Find where the given text appears and provide that cell's center as (x, y) coordinate. 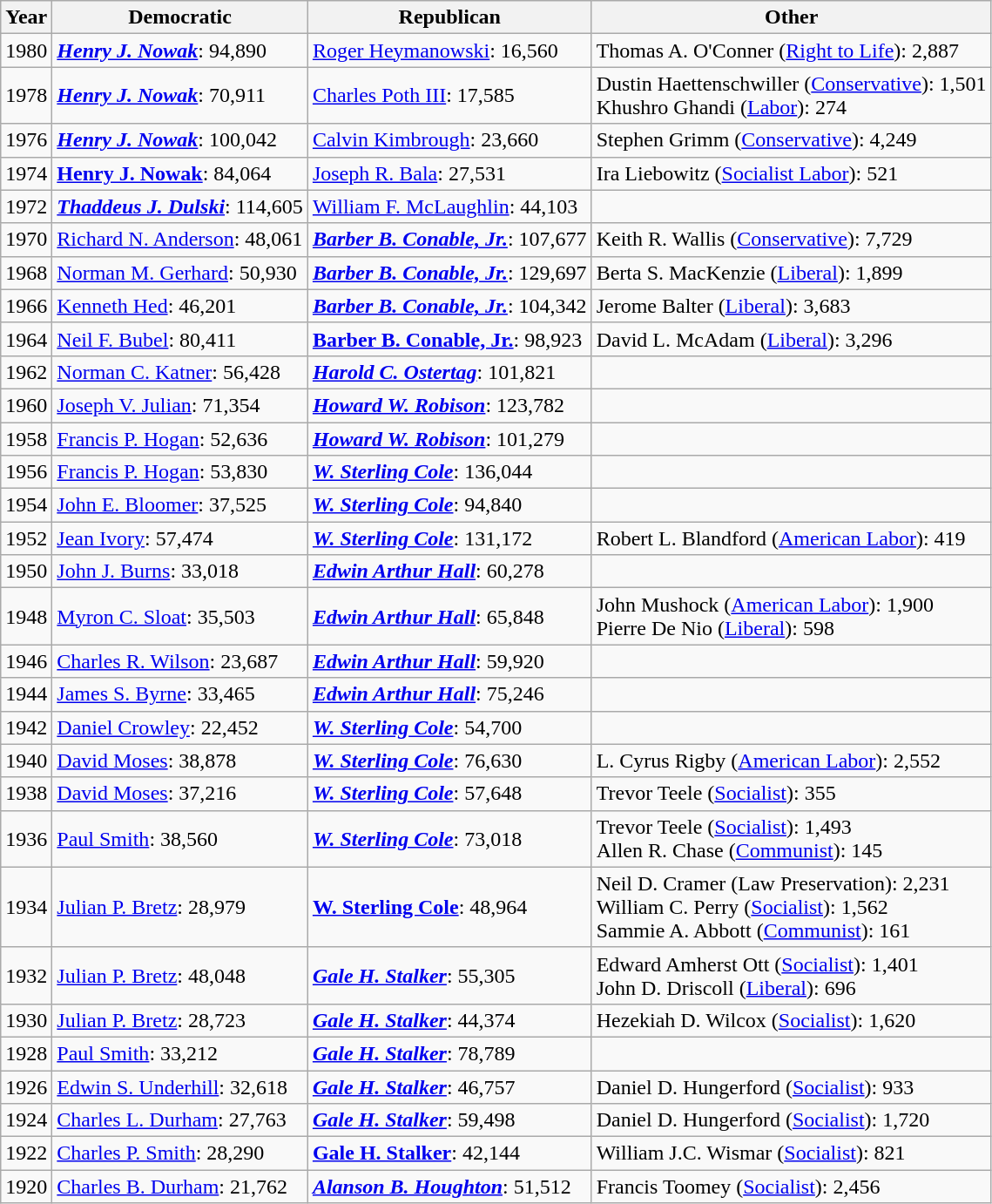
Gale H. Stalker: 46,757 (449, 1086)
David Moses: 38,878 (180, 761)
Henry J. Nowak: 94,890 (180, 51)
William J.C. Wismar (Socialist): 821 (791, 1153)
Julian P. Bretz: 48,048 (180, 976)
Kenneth Hed: 46,201 (180, 306)
1970 (26, 240)
Charles P. Smith: 28,290 (180, 1153)
Edwin Arthur Hall: 75,246 (449, 694)
Berta S. MacKenzie (Liberal): 1,899 (791, 273)
L. Cyrus Rigby (American Labor): 2,552 (791, 761)
1972 (26, 206)
W. Sterling Cole: 48,964 (449, 907)
Robert L. Blandford (American Labor): 419 (791, 538)
Neil F. Bubel: 80,411 (180, 339)
1978 (26, 96)
W. Sterling Cole: 131,172 (449, 538)
Barber B. Conable, Jr.: 107,677 (449, 240)
1960 (26, 405)
John E. Bloomer: 37,525 (180, 505)
1952 (26, 538)
W. Sterling Cole: 76,630 (449, 761)
W. Sterling Cole: 73,018 (449, 838)
Gale H. Stalker: 59,498 (449, 1120)
Francis P. Hogan: 52,636 (180, 438)
Ira Liebowitz (Socialist Labor): 521 (791, 173)
1920 (26, 1187)
W. Sterling Cole: 136,044 (449, 472)
Year (26, 17)
1944 (26, 694)
Gale H. Stalker: 78,789 (449, 1053)
Gale H. Stalker: 44,374 (449, 1020)
Norman C. Katner: 56,428 (180, 372)
Stephen Grimm (Conservative): 4,249 (791, 140)
Richard N. Anderson: 48,061 (180, 240)
1958 (26, 438)
Howard W. Robison: 101,279 (449, 438)
1976 (26, 140)
John Mushock (American Labor): 1,900Pierre De Nio (Liberal): 598 (791, 617)
1948 (26, 617)
Francis Toomey (Socialist): 2,456 (791, 1187)
Hezekiah D. Wilcox (Socialist): 1,620 (791, 1020)
Democratic (180, 17)
Neil D. Cramer (Law Preservation): 2,231William C. Perry (Socialist): 1,562Sammie A. Abbott (Communist): 161 (791, 907)
1940 (26, 761)
Julian P. Bretz: 28,979 (180, 907)
Trevor Teele (Socialist): 355 (791, 794)
Barber B. Conable, Jr.: 129,697 (449, 273)
David Moses: 37,216 (180, 794)
Alanson B. Houghton: 51,512 (449, 1187)
Gale H. Stalker: 42,144 (449, 1153)
Joseph V. Julian: 71,354 (180, 405)
Edward Amherst Ott (Socialist): 1,401John D. Driscoll (Liberal): 696 (791, 976)
Barber B. Conable, Jr.: 98,923 (449, 339)
Norman M. Gerhard: 50,930 (180, 273)
Republican (449, 17)
Harold C. Ostertag: 101,821 (449, 372)
Charles B. Durham: 21,762 (180, 1187)
Trevor Teele (Socialist): 1,493Allen R. Chase (Communist): 145 (791, 838)
Dustin Haettenschwiller (Conservative): 1,501Khushro Ghandi (Labor): 274 (791, 96)
1924 (26, 1120)
Roger Heymanowski: 16,560 (449, 51)
1950 (26, 572)
1980 (26, 51)
Daniel D. Hungerford (Socialist): 1,720 (791, 1120)
Henry J. Nowak: 84,064 (180, 173)
1930 (26, 1020)
Paul Smith: 33,212 (180, 1053)
1932 (26, 976)
1964 (26, 339)
John J. Burns: 33,018 (180, 572)
Edwin S. Underhill: 32,618 (180, 1086)
Julian P. Bretz: 28,723 (180, 1020)
Daniel D. Hungerford (Socialist): 933 (791, 1086)
Gale H. Stalker: 55,305 (449, 976)
Jean Ivory: 57,474 (180, 538)
Howard W. Robison: 123,782 (449, 405)
Thaddeus J. Dulski: 114,605 (180, 206)
Daniel Crowley: 22,452 (180, 727)
Henry J. Nowak: 70,911 (180, 96)
Charles R. Wilson: 23,687 (180, 661)
William F. McLaughlin: 44,103 (449, 206)
1936 (26, 838)
James S. Byrne: 33,465 (180, 694)
Keith R. Wallis (Conservative): 7,729 (791, 240)
W. Sterling Cole: 54,700 (449, 727)
Paul Smith: 38,560 (180, 838)
Edwin Arthur Hall: 59,920 (449, 661)
1922 (26, 1153)
Calvin Kimbrough: 23,660 (449, 140)
1962 (26, 372)
Charles Poth III: 17,585 (449, 96)
Thomas A. O'Conner (Right to Life): 2,887 (791, 51)
W. Sterling Cole: 57,648 (449, 794)
Myron C. Sloat: 35,503 (180, 617)
Edwin Arthur Hall: 65,848 (449, 617)
Francis P. Hogan: 53,830 (180, 472)
1928 (26, 1053)
Joseph R. Bala: 27,531 (449, 173)
1938 (26, 794)
W. Sterling Cole: 94,840 (449, 505)
Barber B. Conable, Jr.: 104,342 (449, 306)
David L. McAdam (Liberal): 3,296 (791, 339)
1942 (26, 727)
1956 (26, 472)
1954 (26, 505)
Henry J. Nowak: 100,042 (180, 140)
Edwin Arthur Hall: 60,278 (449, 572)
Other (791, 17)
1974 (26, 173)
Jerome Balter (Liberal): 3,683 (791, 306)
Charles L. Durham: 27,763 (180, 1120)
1968 (26, 273)
1966 (26, 306)
1934 (26, 907)
1946 (26, 661)
1926 (26, 1086)
